Search for the cell housing the specified text and yield its (x, y) center coordinate. 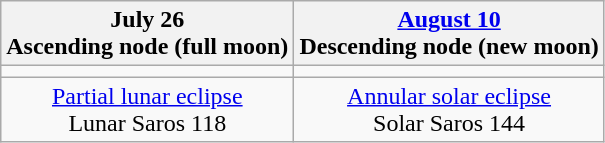
July 26Ascending node (full moon) (148, 34)
Partial lunar eclipseLunar Saros 118 (148, 110)
August 10Descending node (new moon) (449, 34)
Annular solar eclipseSolar Saros 144 (449, 110)
